Locate the cell with the specified text and output its [x, y] center coordinate. 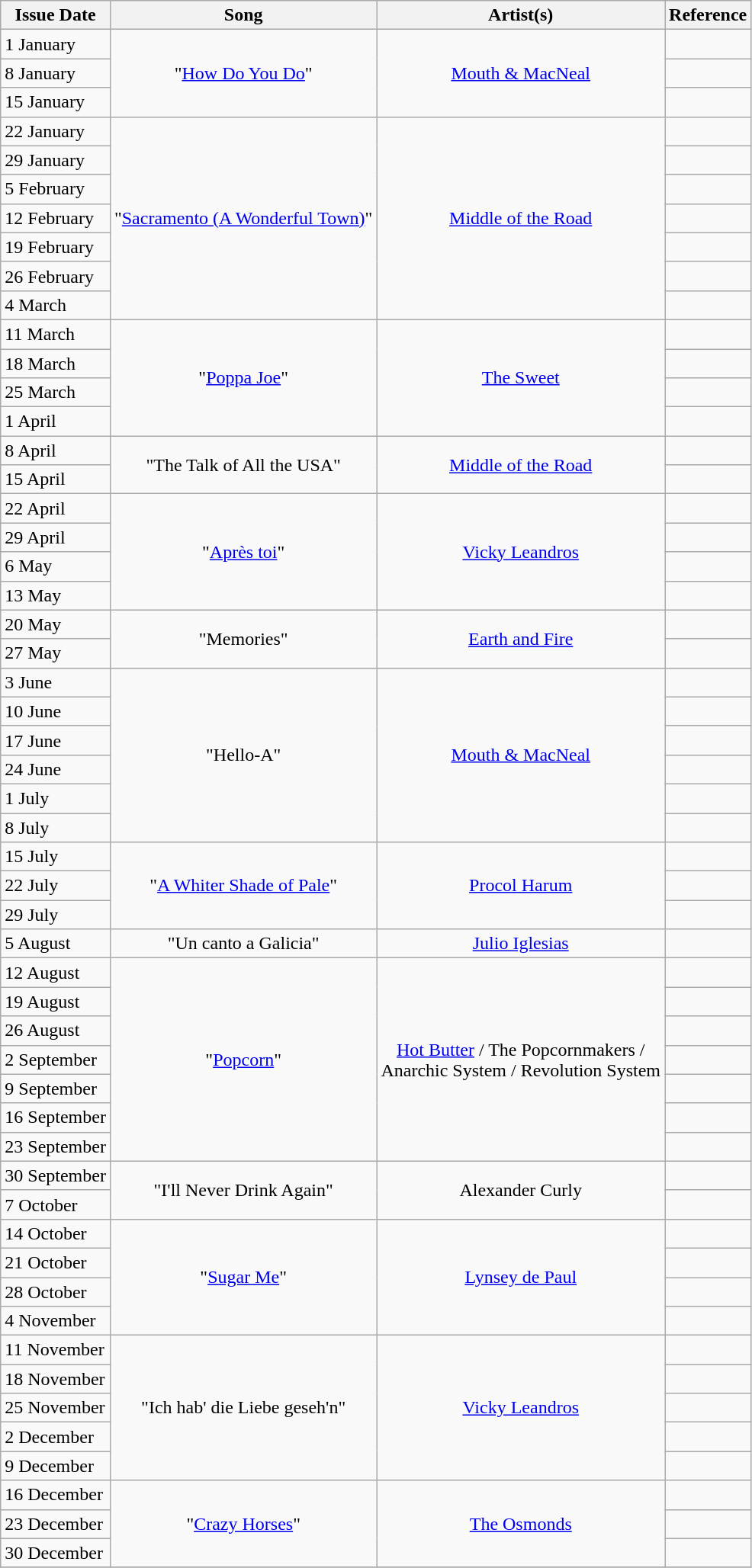
Lynsey de Paul [521, 1277]
18 November [56, 1379]
4 November [56, 1321]
11 March [56, 334]
29 January [56, 160]
Procol Harum [521, 886]
Hot Butter / The Popcornmakers /Anarchic System / Revolution System [521, 1060]
2 December [56, 1437]
9 December [56, 1466]
8 April [56, 451]
28 October [56, 1292]
12 February [56, 218]
25 November [56, 1408]
"Après toi" [243, 552]
5 August [56, 944]
The Osmonds [521, 1524]
Issue Date [56, 15]
9 September [56, 1089]
"Sacramento (A Wonderful Town)" [243, 218]
24 June [56, 769]
1 April [56, 422]
"Poppa Joe" [243, 377]
15 January [56, 102]
20 May [56, 624]
25 March [56, 393]
"The Talk of All the USA" [243, 465]
The Sweet [521, 377]
"Hello-A" [243, 755]
"Un canto a Galicia" [243, 944]
23 September [56, 1146]
17 June [56, 740]
14 October [56, 1233]
29 April [56, 537]
16 September [56, 1117]
Alexander Curly [521, 1190]
2 September [56, 1060]
"Memories" [243, 639]
6 May [56, 566]
4 March [56, 305]
7 October [56, 1204]
"Crazy Horses" [243, 1524]
"Sugar Me" [243, 1277]
15 July [56, 857]
30 December [56, 1553]
26 February [56, 276]
18 March [56, 364]
29 July [56, 915]
12 August [56, 973]
10 June [56, 711]
16 December [56, 1495]
13 May [56, 595]
"I'll Never Drink Again" [243, 1190]
19 February [56, 247]
1 January [56, 44]
Artist(s) [521, 15]
Julio Iglesias [521, 944]
23 December [56, 1524]
27 May [56, 653]
26 August [56, 1031]
30 September [56, 1175]
"Popcorn" [243, 1060]
"A Whiter Shade of Pale" [243, 886]
21 October [56, 1262]
8 January [56, 73]
Song [243, 15]
"How Do You Do" [243, 73]
22 January [56, 131]
1 July [56, 798]
5 February [56, 189]
19 August [56, 1002]
Earth and Fire [521, 639]
3 June [56, 682]
22 April [56, 508]
11 November [56, 1350]
8 July [56, 827]
"Ich hab' die Liebe geseh'n" [243, 1408]
Reference [708, 15]
22 July [56, 886]
15 April [56, 479]
